For the text-containing cell, return its midpoint in (x, y) coordinate format. 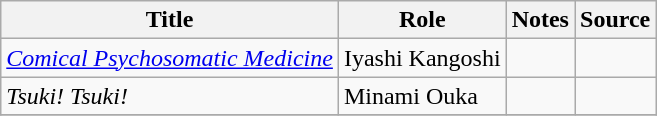
Notes (540, 20)
Iyashi Kangoshi (422, 58)
Tsuki! Tsuki! (170, 96)
Minami Ouka (422, 96)
Comical Psychosomatic Medicine (170, 58)
Source (614, 20)
Role (422, 20)
Title (170, 20)
